Pinpoint the cell where the given text exists, returning its (X, Y) midpoint coordinate. 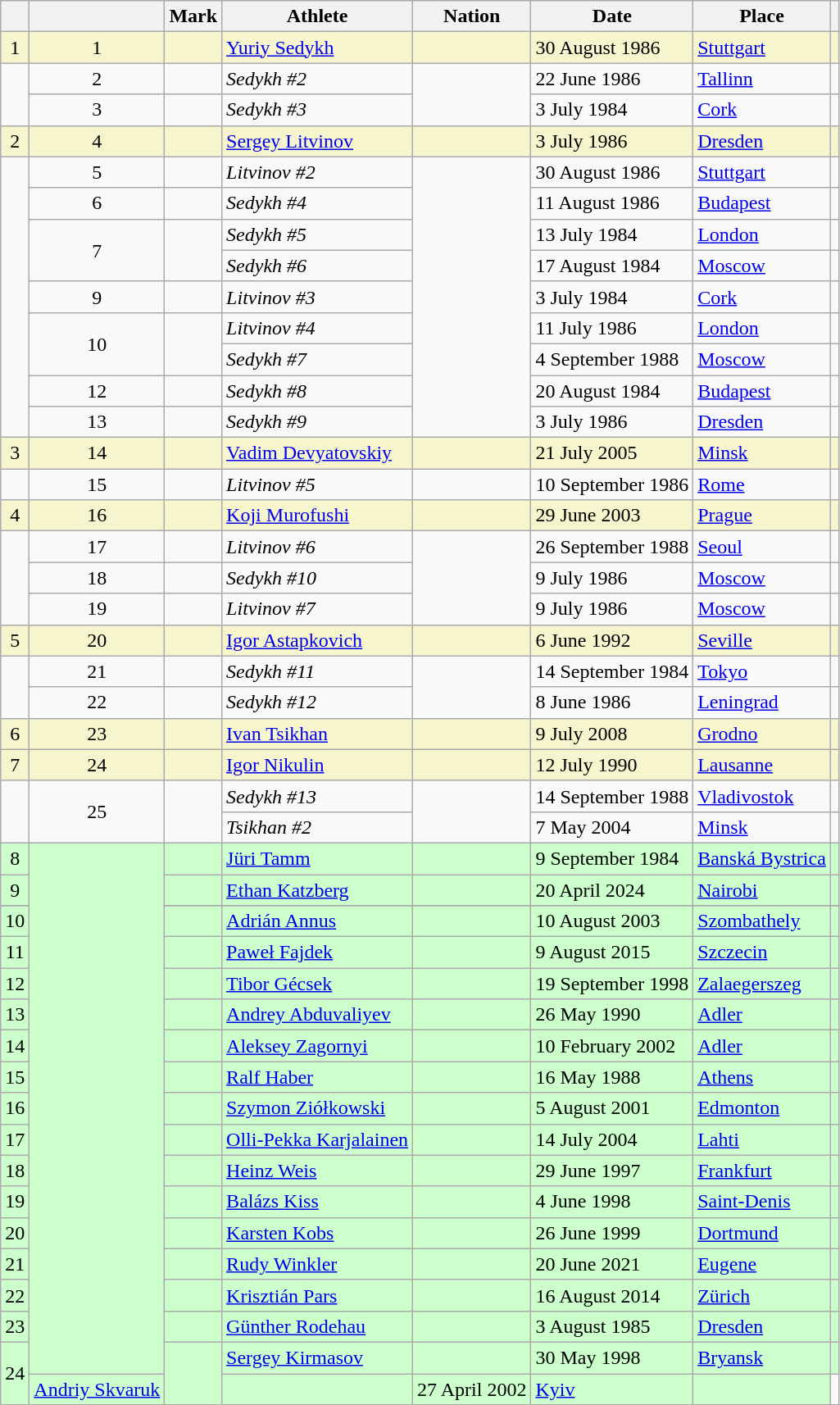
26 May 1990 (612, 1015)
11 August 1986 (612, 203)
Lahti (762, 1139)
6 June 1992 (612, 640)
Andriy Skvaruk (97, 1389)
Karsten Kobs (318, 1233)
Frankfurt (762, 1171)
22 June 1986 (612, 79)
10 February 2002 (612, 1046)
Eugene (762, 1264)
10 September 1986 (612, 484)
Grodno (762, 734)
Saint-Denis (762, 1202)
Tibor Gécsek (318, 984)
20 August 1984 (612, 391)
Banská Bystrica (762, 858)
Litvinov #6 (318, 547)
Sedykh #12 (318, 702)
9 July 2008 (612, 734)
13 July 1984 (612, 234)
21 July 2005 (612, 453)
Date (612, 16)
Adrián Annus (318, 921)
Litvinov #5 (318, 484)
Zürich (762, 1295)
Seville (762, 640)
12 July 1990 (612, 765)
Prague (762, 516)
19 September 1998 (612, 984)
Sedykh #7 (318, 359)
30 May 1998 (612, 1357)
Athens (762, 1077)
Lausanne (762, 765)
Jüri Tamm (318, 858)
Mark (193, 16)
20 April 2024 (612, 889)
Vladivostok (762, 796)
Igor Astapkovich (318, 640)
Seoul (762, 547)
26 June 1999 (612, 1233)
Sedykh #3 (318, 110)
Kyiv (612, 1389)
Sedykh #2 (318, 79)
8 (15, 858)
4 September 1988 (612, 359)
Sedykh #6 (318, 266)
Szczecin (762, 953)
Andrey Abduvaliyev (318, 1015)
Rome (762, 484)
29 June 2003 (612, 516)
20 June 2021 (612, 1264)
Ralf Haber (318, 1077)
Igor Nikulin (318, 765)
9 August 2015 (612, 953)
4 June 1998 (612, 1202)
Ivan Tsikhan (318, 734)
14 September 1984 (612, 671)
Place (762, 16)
Szymon Ziółkowski (318, 1108)
Heinz Weis (318, 1171)
Sedykh #4 (318, 203)
Litvinov #4 (318, 328)
14 September 1988 (612, 796)
11 July 1986 (612, 328)
16 May 1988 (612, 1077)
Litvinov #2 (318, 172)
Sergey Kirmasov (318, 1357)
Sedykh #9 (318, 422)
5 August 2001 (612, 1108)
Leningrad (762, 702)
Aleksey Zagornyi (318, 1046)
Dortmund (762, 1233)
Koji Murofushi (318, 516)
11 (15, 953)
Nairobi (762, 889)
8 June 1986 (612, 702)
Ethan Katzberg (318, 889)
Tallinn (762, 79)
9 September 1984 (612, 858)
Tokyo (762, 671)
16 August 2014 (612, 1295)
17 August 1984 (612, 266)
Athlete (318, 16)
Edmonton (762, 1108)
Sedykh #5 (318, 234)
27 April 2002 (472, 1389)
Zalaegerszeg (762, 984)
Bryansk (762, 1357)
25 (97, 812)
26 September 1988 (612, 547)
Litvinov #3 (318, 297)
3 August 1985 (612, 1326)
Balázs Kiss (318, 1202)
Szombathely (762, 921)
Sergey Litvinov (318, 141)
Nation (472, 16)
Olli-Pekka Karjalainen (318, 1139)
7 May 2004 (612, 827)
14 July 2004 (612, 1139)
Sedykh #8 (318, 391)
Sedykh #11 (318, 671)
Günther Rodehau (318, 1326)
Rudy Winkler (318, 1264)
Sedykh #10 (318, 578)
Sedykh #13 (318, 796)
Tsikhan #2 (318, 827)
Litvinov #7 (318, 609)
Yuriy Sedykh (318, 48)
10 August 2003 (612, 921)
Krisztián Pars (318, 1295)
29 June 1997 (612, 1171)
Paweł Fajdek (318, 953)
Vadim Devyatovskiy (318, 453)
